Return the [x, y] coordinate for the center point of the cell that contains the specified text.  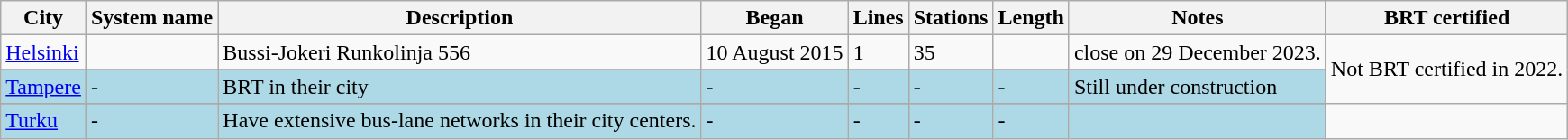
Lines [878, 18]
35 [951, 52]
Length [1031, 18]
Began [775, 18]
Not BRT certified in 2022. [1446, 70]
Description [460, 18]
1 [878, 52]
Bussi-Jokeri Runkolinja 556 [460, 52]
close on 29 December 2023. [1197, 52]
Helsinki [43, 52]
Turku [43, 121]
BRT in their city [460, 87]
Have extensive bus-lane networks in their city centers. [460, 121]
System name [151, 18]
10 August 2015 [775, 52]
City [43, 18]
Notes [1197, 18]
BRT certified [1446, 18]
Still under construction [1197, 87]
Stations [951, 18]
Tampere [43, 87]
